Identify which cell holds the provided text, then report its [X, Y] central coordinate. 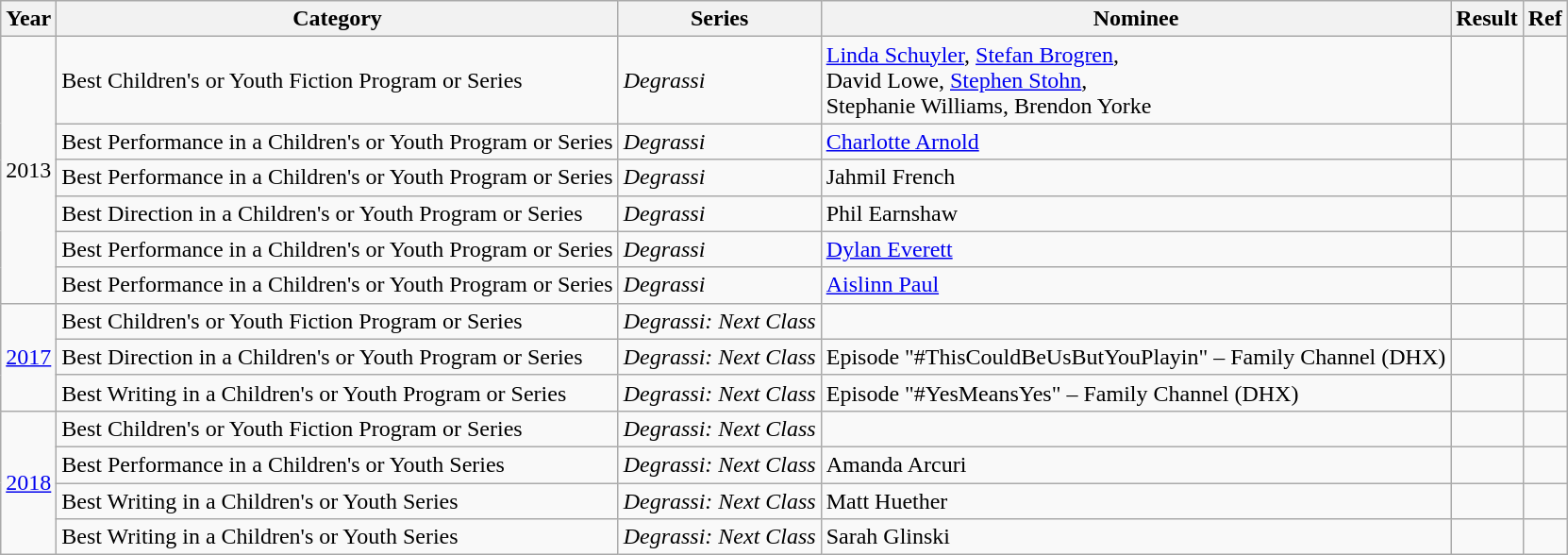
Result [1487, 19]
Sarah Glinski [1136, 537]
2017 [28, 357]
Phil Earnshaw [1136, 213]
Linda Schuyler, Stefan Brogren,David Lowe, Stephen Stohn,Stephanie Williams, Brendon Yorke [1136, 80]
2018 [28, 482]
Episode "#ThisCouldBeUsButYouPlayin" – Family Channel (DHX) [1136, 357]
Matt Huether [1136, 501]
Ref [1545, 19]
2013 [28, 170]
Series [719, 19]
Aislinn Paul [1136, 285]
Best Writing in a Children's or Youth Program or Series [338, 393]
Dylan Everett [1136, 249]
Nominee [1136, 19]
Category [338, 19]
Best Performance in a Children's or Youth Series [338, 464]
Year [28, 19]
Jahmil French [1136, 177]
Charlotte Arnold [1136, 142]
Episode "#YesMeansYes" – Family Channel (DHX) [1136, 393]
Amanda Arcuri [1136, 464]
